Determine the (X, Y) coordinate at the center of the cell enclosing the given text.  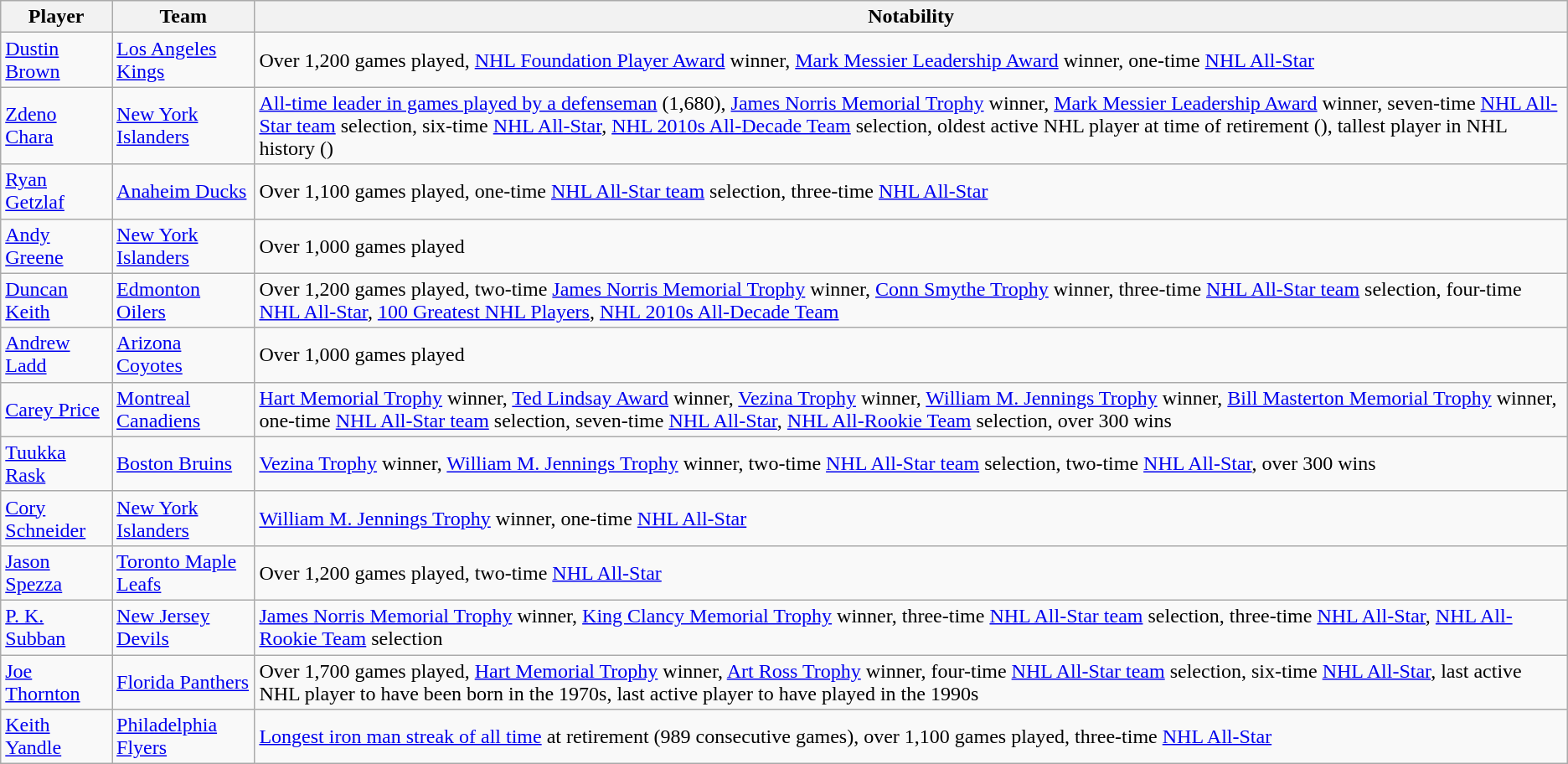
Over 1,100 games played, one-time NHL All-Star team selection, three-time NHL All-Star (911, 191)
Boston Bruins (183, 464)
Montreal Canadiens (183, 409)
Joe Thornton (57, 682)
Florida Panthers (183, 682)
Carey Price (57, 409)
Anaheim Ducks (183, 191)
Longest iron man streak of all time at retirement (989 consecutive games), over 1,100 games played, three-time NHL All-Star (911, 737)
Andy Greene (57, 246)
Over 1,200 games played, two-time NHL All-Star (911, 573)
Edmonton Oilers (183, 300)
New Jersey Devils (183, 627)
Philadelphia Flyers (183, 737)
Andrew Ladd (57, 355)
Over 1,200 games played, NHL Foundation Player Award winner, Mark Messier Leadership Award winner, one-time NHL All-Star (911, 60)
Tuukka Rask (57, 464)
Cory Schneider (57, 518)
William M. Jennings Trophy winner, one-time NHL All-Star (911, 518)
Dustin Brown (57, 60)
Jason Spezza (57, 573)
Ryan Getzlaf (57, 191)
Arizona Coyotes (183, 355)
Keith Yandle (57, 737)
Notability (911, 17)
Duncan Keith (57, 300)
Player (57, 17)
P. K. Subban (57, 627)
Vezina Trophy winner, William M. Jennings Trophy winner, two-time NHL All-Star team selection, two-time NHL All-Star, over 300 wins (911, 464)
Team (183, 17)
Toronto Maple Leafs (183, 573)
Los Angeles Kings (183, 60)
Zdeno Chara (57, 126)
